Locate the cell with the specified text and output its [x, y] center coordinate. 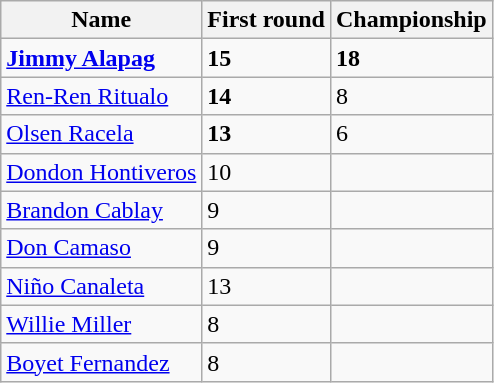
Championship [411, 20]
Niño Canaleta [102, 286]
Ren-Ren Ritualo [102, 96]
Dondon Hontiveros [102, 172]
Name [102, 20]
10 [266, 172]
First round [266, 20]
Brandon Cablay [102, 210]
Don Camaso [102, 248]
6 [411, 134]
Jimmy Alapag [102, 58]
Willie Miller [102, 324]
Olsen Racela [102, 134]
18 [411, 58]
14 [266, 96]
15 [266, 58]
Boyet Fernandez [102, 362]
